Capture the cell that displays the provided text and extract its (x, y) central coordinate. 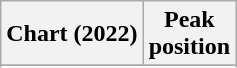
Peakposition (189, 34)
Chart (2022) (72, 34)
